Detect which cell encompasses the target text, then output its [x, y] center coordinate. 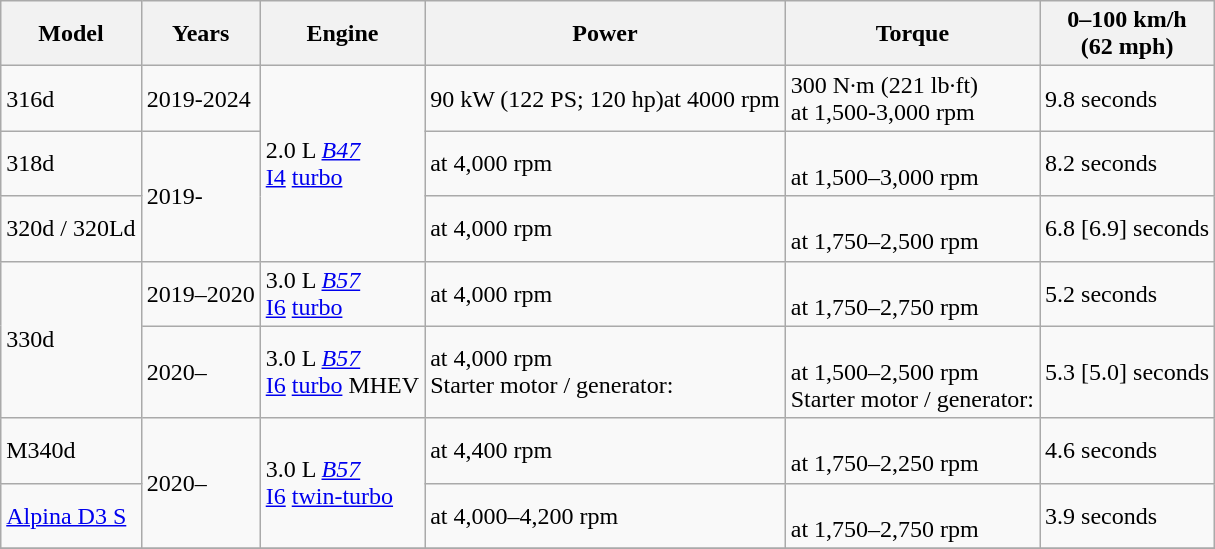
90 kW (122 PS; 120 hp)at 4000 rpm [606, 98]
2019- [200, 196]
300 N·m (221 lb·ft)at 1,500-3,000 rpm [912, 98]
3.0 L B57 I6 twin-turbo [342, 483]
at 1,750–2,500 rpm [912, 228]
3.0 L B57 I6 turbo MHEV [342, 372]
Model [71, 34]
3.0 L B57 I6 turbo [342, 294]
8.2 seconds [1128, 164]
0–100 km/h (62 mph) [1128, 34]
318d [71, 164]
at 4,400 rpm [606, 450]
at 1,500–3,000 rpm [912, 164]
Power [606, 34]
at 1,500–2,500 rpmStarter motor / generator: [912, 372]
3.9 seconds [1128, 516]
5.3 [5.0] seconds [1128, 372]
M340d [71, 450]
6.8 [6.9] seconds [1128, 228]
Years [200, 34]
2.0 L B47 I4 turbo [342, 164]
5.2 seconds [1128, 294]
at 1,750–2,250 rpm [912, 450]
at 4,000–4,200 rpm [606, 516]
9.8 seconds [1128, 98]
330d [71, 340]
Engine [342, 34]
at 4,000 rpmStarter motor / generator: [606, 372]
4.6 seconds [1128, 450]
2019-2024 [200, 98]
Torque [912, 34]
316d [71, 98]
2019–2020 [200, 294]
Alpina D3 S [71, 516]
320d / 320Ld [71, 228]
